Extract the [x, y] coordinate from the center of the cell holding the provided text.  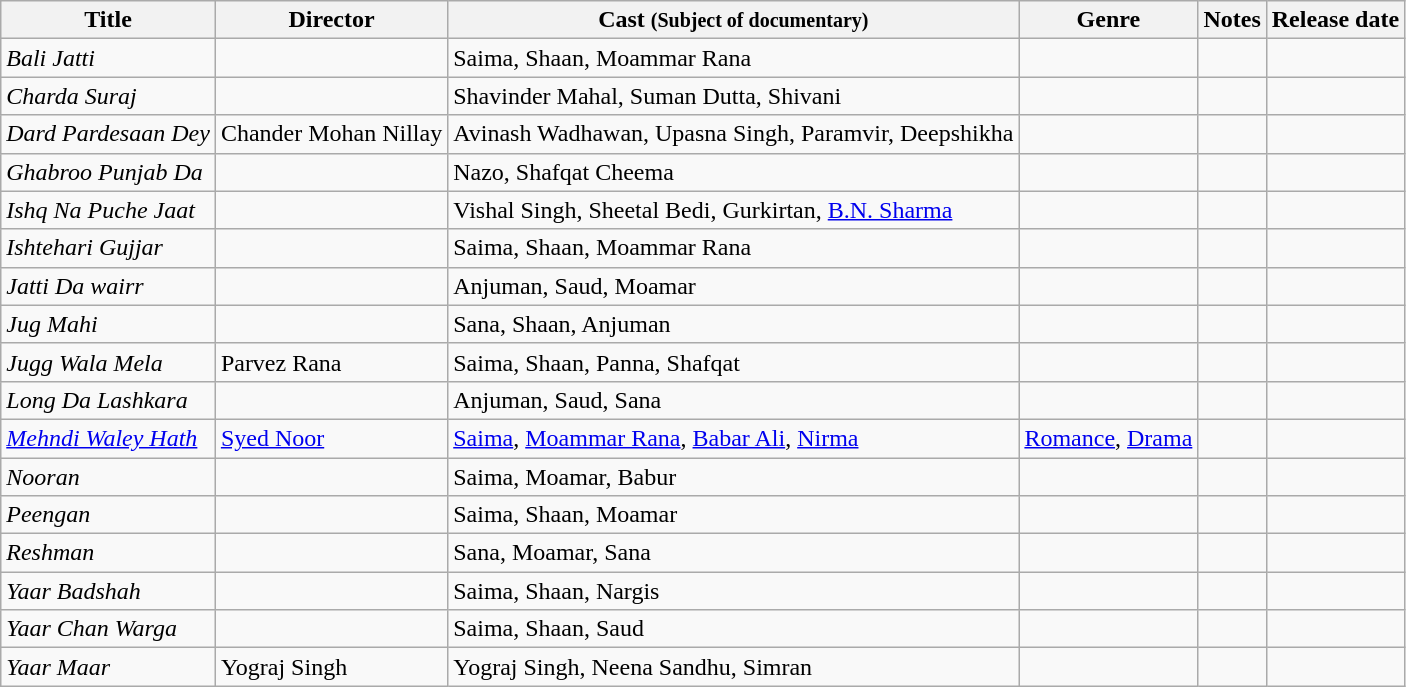
Genre [1108, 20]
Jugg Wala Mela [108, 362]
Director [331, 20]
Anjuman, Saud, Sana [734, 400]
Avinash Wadhawan, Upasna Singh, Paramvir, Deepshikha [734, 134]
Chander Mohan Nillay [331, 134]
Anjuman, Saud, Moamar [734, 286]
Saima, Shaan, Moamar [734, 515]
Charda Suraj [108, 96]
Cast (Subject of documentary) [734, 20]
Dard Pardesaan Dey [108, 134]
Yaar Badshah [108, 591]
Yaar Maar [108, 667]
Release date [1335, 20]
Sana, Moamar, Sana [734, 553]
Yograj Singh, Neena Sandhu, Simran [734, 667]
Saima, Moammar Rana, Babar Ali, Nirma [734, 438]
Ghabroo Punjab Da [108, 172]
Ishq Na Puche Jaat [108, 210]
Nazo, Shafqat Cheema [734, 172]
Yograj Singh [331, 667]
Vishal Singh, Sheetal Bedi, Gurkirtan, B.N. Sharma [734, 210]
Yaar Chan Warga [108, 629]
Sana, Shaan, Anjuman [734, 324]
Long Da Lashkara [108, 400]
Nooran [108, 477]
Jatti Da wairr [108, 286]
Saima, Shaan, Panna, Shafqat [734, 362]
Parvez Rana [331, 362]
Ishtehari Gujjar [108, 248]
Syed Noor [331, 438]
Title [108, 20]
Romance, Drama [1108, 438]
Reshman [108, 553]
Saima, Shaan, Saud [734, 629]
Bali Jatti [108, 58]
Shavinder Mahal, Suman Dutta, Shivani [734, 96]
Notes [1232, 20]
Jug Mahi [108, 324]
Saima, Moamar, Babur [734, 477]
Saima, Shaan, Nargis [734, 591]
Mehndi Waley Hath [108, 438]
Peengan [108, 515]
